Scan for the cell matching the given text and deliver its (X, Y) coordinate at center. 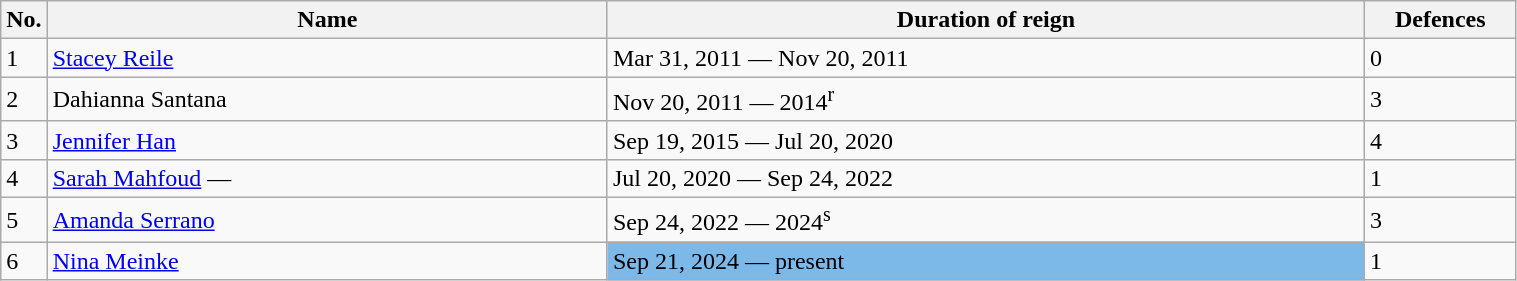
Amanda Serrano (327, 220)
0 (1441, 58)
Jul 20, 2020 — Sep 24, 2022 (986, 178)
Stacey Reile (327, 58)
Dahianna Santana (327, 100)
Jennifer Han (327, 140)
6 (24, 261)
Duration of reign (986, 20)
Sep 24, 2022 — 2024s (986, 220)
Sep 19, 2015 — Jul 20, 2020 (986, 140)
Mar 31, 2011 — Nov 20, 2011 (986, 58)
5 (24, 220)
Nina Meinke (327, 261)
Sep 21, 2024 — present (986, 261)
Sarah Mahfoud — (327, 178)
No. (24, 20)
Name (327, 20)
2 (24, 100)
Nov 20, 2011 — 2014r (986, 100)
Defences (1441, 20)
